Provide the [X, Y] coordinate of the cell's center where the given text is located.  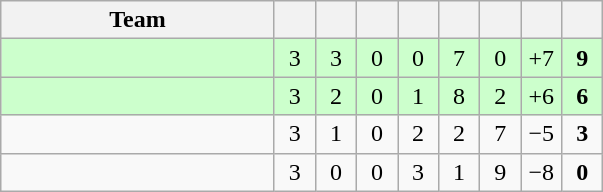
6 [582, 96]
−8 [542, 172]
+7 [542, 58]
−5 [542, 134]
+6 [542, 96]
8 [460, 96]
Team [138, 20]
